Detect which cell encompasses the target text, then output its [X, Y] center coordinate. 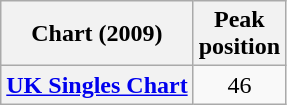
Chart (2009) [97, 34]
Peakposition [239, 34]
UK Singles Chart [97, 85]
46 [239, 85]
